Identify which cell holds the provided text, then report its (x, y) central coordinate. 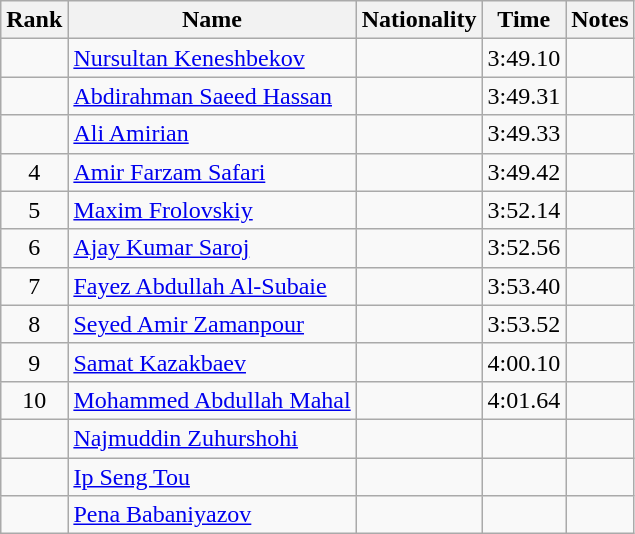
Samat Kazakbaev (212, 362)
Pena Babaniyazov (212, 515)
3:49.10 (524, 58)
Mohammed Abdullah Mahal (212, 400)
6 (34, 248)
Rank (34, 20)
4:00.10 (524, 362)
Abdirahman Saeed Hassan (212, 96)
Amir Farzam Safari (212, 172)
3:53.40 (524, 286)
3:52.14 (524, 210)
9 (34, 362)
Notes (600, 20)
7 (34, 286)
Name (212, 20)
3:49.33 (524, 134)
4 (34, 172)
4:01.64 (524, 400)
10 (34, 400)
5 (34, 210)
Nursultan Keneshbekov (212, 58)
Najmuddin Zuhurshohi (212, 438)
Ip Seng Tou (212, 477)
3:49.31 (524, 96)
Fayez Abdullah Al-Subaie (212, 286)
Ali Amirian (212, 134)
3:49.42 (524, 172)
3:52.56 (524, 248)
3:53.52 (524, 324)
Time (524, 20)
8 (34, 324)
Maxim Frolovskiy (212, 210)
Ajay Kumar Saroj (212, 248)
Nationality (419, 20)
Seyed Amir Zamanpour (212, 324)
